For the text-containing cell, return its midpoint in (X, Y) coordinate format. 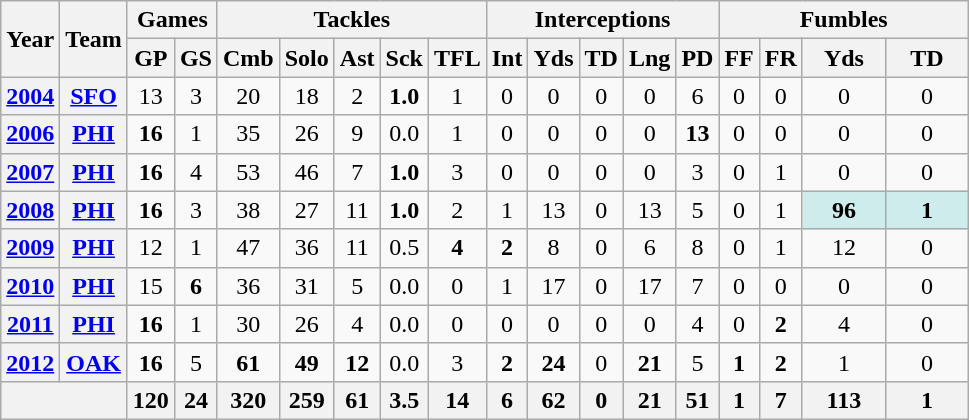
15 (150, 286)
Interceptions (602, 20)
53 (248, 172)
35 (248, 134)
2010 (30, 286)
Games (172, 20)
GS (196, 58)
0.5 (404, 248)
Team (94, 39)
FF (739, 58)
Cmb (248, 58)
49 (306, 362)
31 (306, 286)
Ast (357, 58)
18 (306, 96)
259 (306, 400)
Year (30, 39)
Sck (404, 58)
2011 (30, 324)
3.5 (404, 400)
14 (457, 400)
113 (844, 400)
30 (248, 324)
GP (150, 58)
9 (357, 134)
Int (507, 58)
SFO (94, 96)
2006 (30, 134)
Fumbles (844, 20)
2008 (30, 210)
Lng (649, 58)
27 (306, 210)
62 (554, 400)
120 (150, 400)
320 (248, 400)
Tackles (352, 20)
TFL (457, 58)
47 (248, 248)
20 (248, 96)
PD (698, 58)
38 (248, 210)
51 (698, 400)
2012 (30, 362)
46 (306, 172)
OAK (94, 362)
96 (844, 210)
2009 (30, 248)
FR (780, 58)
Solo (306, 58)
2007 (30, 172)
2004 (30, 96)
